Return the [X, Y] coordinate for the center point of the cell that contains the specified text.  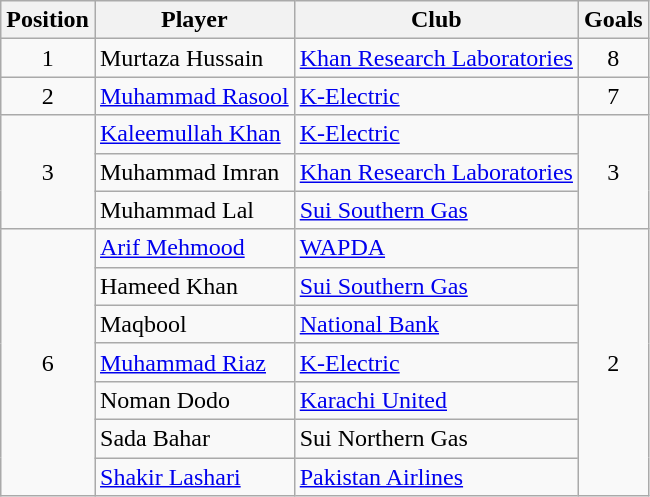
Sui Northern Gas [436, 438]
Player [194, 20]
Shakir Lashari [194, 477]
1 [48, 58]
7 [613, 96]
Noman Dodo [194, 400]
Karachi United [436, 400]
Arif Mehmood [194, 248]
Muhammad Rasool [194, 96]
WAPDA [436, 248]
Position [48, 20]
Club [436, 20]
6 [48, 362]
Muhammad Riaz [194, 362]
Muhammad Imran [194, 172]
Muhammad Lal [194, 210]
Maqbool [194, 324]
Murtaza Hussain [194, 58]
Pakistan Airlines [436, 477]
Hameed Khan [194, 286]
Goals [613, 20]
Sada Bahar [194, 438]
Kaleemullah Khan [194, 134]
8 [613, 58]
National Bank [436, 324]
